Scan for the cell matching the given text and deliver its (X, Y) coordinate at center. 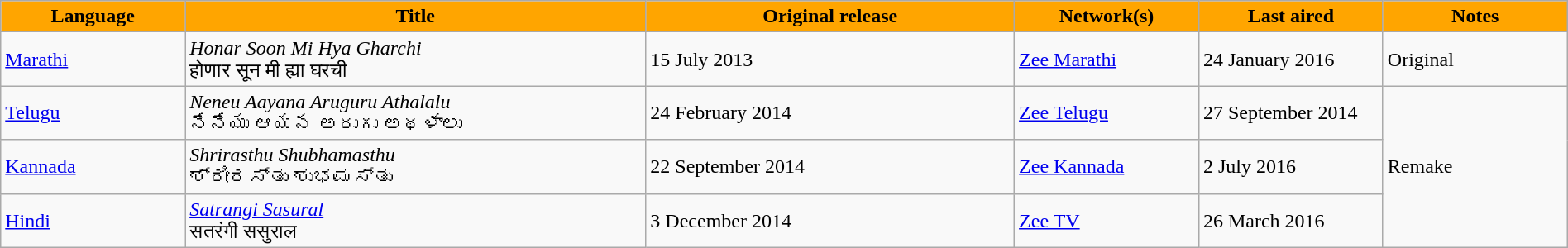
Neneu Aayana Aruguru Athalalu నేనేయు ఆయన అరుగు అథళాలు (415, 112)
Title (415, 17)
Telugu (93, 112)
3 December 2014 (830, 220)
Language (93, 17)
Shrirasthu Shubhamasthu ಶ್ರೀರಸ್ತು ಶುಭಮಸ್ತು (415, 167)
Zee TV (1107, 220)
Honar Soon Mi Hya Gharchi होणार सून मी ह्या घरची (415, 60)
Last aired (1290, 17)
Zee Kannada (1107, 167)
24 February 2014 (830, 112)
Satrangi Sasural सतरंगी ससुराल (415, 220)
Original release (830, 17)
27 September 2014 (1290, 112)
Hindi (93, 220)
Original (1475, 60)
Network(s) (1107, 17)
24 January 2016 (1290, 60)
Kannada (93, 167)
Zee Marathi (1107, 60)
2 July 2016 (1290, 167)
Marathi (93, 60)
Zee Telugu (1107, 112)
22 September 2014 (830, 167)
Notes (1475, 17)
15 July 2013 (830, 60)
26 March 2016 (1290, 220)
Remake (1475, 167)
